For the text-containing cell, return its midpoint in [X, Y] coordinate format. 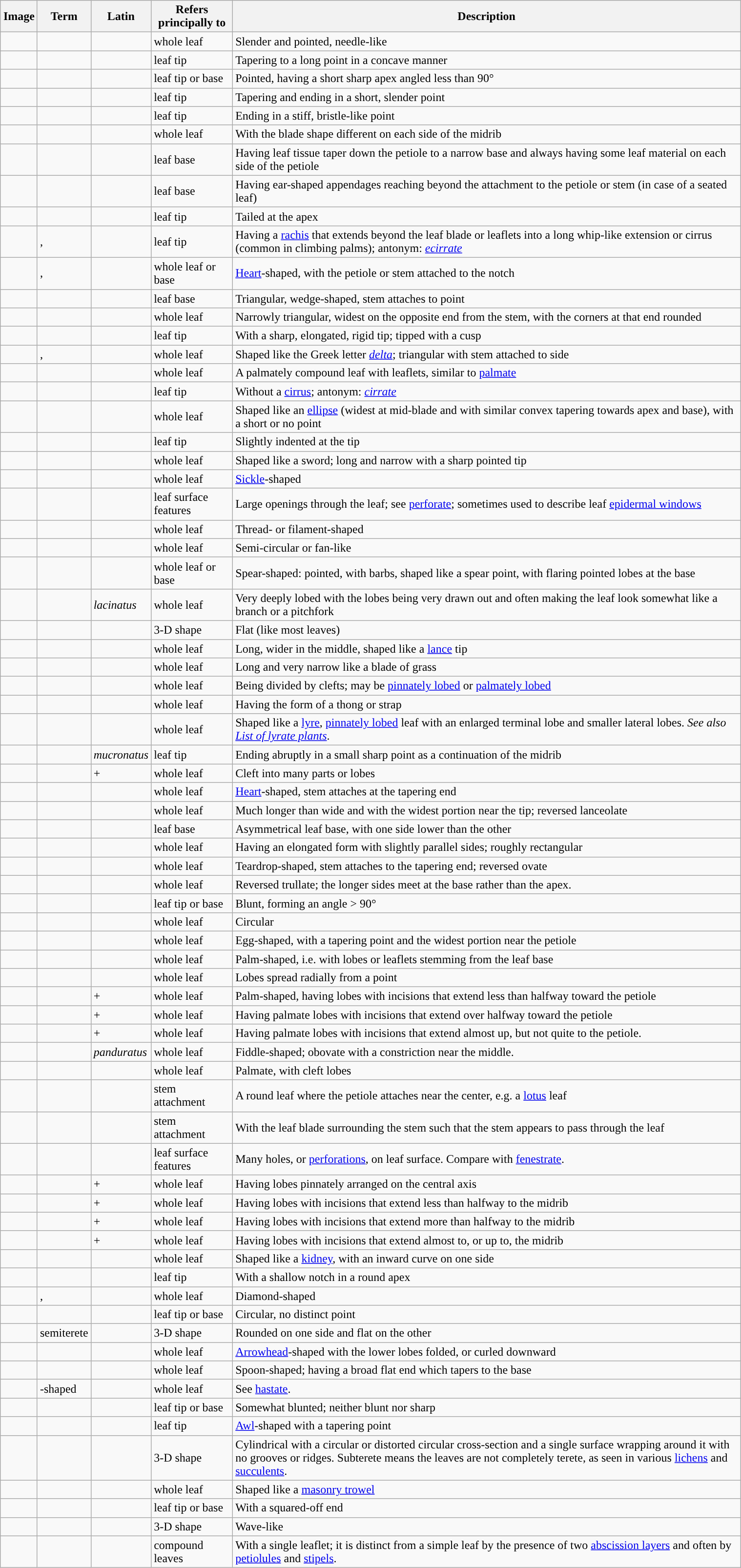
With the leaf blade surrounding the stem such that the stem appears to pass through the leaf [487, 1128]
Palm-shaped, i.e. with lobes or leaflets stemming from the leaf base [487, 959]
Ending abruptly in a small sharp point as a continuation of the midrib [487, 755]
Thread- or filament-shaped [487, 529]
See hastate. [487, 1389]
Shaped like a lyre, pinnately lobed leaf with an enlarged terminal lobe and smaller lateral lobes. See also List of lyrate plants. [487, 729]
Shaped like an ellipse (widest at mid-blade and with similar convex tapering towards apex and base), with a short or no point [487, 417]
Having palmate lobes with incisions that extend almost up, but not quite to the petiole. [487, 1033]
Without a cirrus; antonym: cirrate [487, 392]
Blunt, forming an angle > 90° [487, 903]
Semi-circular or fan-like [487, 548]
Refers principally to [192, 17]
Slender and pointed, needle-like [487, 41]
With a shallow notch in a round apex [487, 1277]
Heart-shaped, stem attaches at the tapering end [487, 792]
With a single leaflet; it is distinct from a simple leaf by the presence of two abscission layers and often by petiolules and stipels. [487, 1551]
Having the form of a thong or strap [487, 704]
Description [487, 17]
Many holes, or perforations, on leaf surface. Compare with fenestrate. [487, 1159]
Awl-shaped with a tapering point [487, 1426]
Sickle-shaped [487, 479]
Teardrop-shaped, stem attaches to the tapering end; reversed ovate [487, 866]
Tapering to a long point in a concave manner [487, 60]
With the blade shape different on each side of the midrib [487, 134]
panduratus [121, 1052]
Shaped like a kidney, with an inward curve on one side [487, 1259]
Lobes spread radially from a point [487, 978]
Diamond-shaped [487, 1296]
Asymmetrical leaf base, with one side lower than the other [487, 829]
-shaped [64, 1389]
Egg-shaped, with a tapering point and the widest portion near the petiole [487, 940]
A palmately compound leaf with leaflets, similar to palmate [487, 373]
Ending in a stiff, bristle-like point [487, 116]
Having lobes pinnately arranged on the central axis [487, 1184]
A round leaf where the petiole attaches near the center, e.g. a lotus leaf [487, 1095]
semiterete [64, 1333]
Being divided by clefts; may be pinnately lobed or palmately lobed [487, 686]
Shaped like a sword; long and narrow with a sharp pointed tip [487, 460]
Having lobes with incisions that extend less than halfway to the midrib [487, 1203]
Slightly indented at the tip [487, 442]
Having an elongated form with slightly parallel sides; roughly rectangular [487, 847]
Having ear-shaped appendages reaching beyond the attachment to the petiole or stem (in case of a seated leaf) [487, 191]
Palm-shaped, having lobes with incisions that extend less than halfway toward the petiole [487, 996]
Having leaf tissue taper down the petiole to a narrow base and always having some leaf material on each side of the petiole [487, 159]
Reversed trullate; the longer sides meet at the base rather than the apex. [487, 885]
Arrowhead-shaped with the lower lobes folded, or curled downward [487, 1352]
Having lobes with incisions that extend almost to, or up to, the midrib [487, 1240]
Spear-shaped: pointed, with barbs, shaped like a spear point, with flaring pointed lobes at the base [487, 573]
Cleft into many parts or lobes [487, 773]
Pointed, having a short sharp apex angled less than 90° [487, 79]
Fiddle-shaped; obovate with a constriction near the middle. [487, 1052]
Heart-shaped, with the petiole or stem attached to the notch [487, 273]
With a squared-off end [487, 1508]
Narrowly triangular, widest on the opposite end from the stem, with the corners at that end rounded [487, 317]
Much longer than wide and with the widest portion near the tip; reversed lanceolate [487, 810]
Long, wider in the middle, shaped like a lance tip [487, 649]
Long and very narrow like a blade of grass [487, 667]
Very deeply lobed with the lobes being very drawn out and often making the leaf look somewhat like a branch or a pitchfork [487, 604]
Image [19, 17]
Shaped like the Greek letter delta; triangular with stem attached to side [487, 354]
Shaped like a masonry trowel [487, 1489]
Tapering and ending in a short, slender point [487, 97]
Somewhat blunted; neither blunt nor sharp [487, 1407]
Palmate, with cleft lobes [487, 1071]
Spoon-shaped; having a broad flat end which tapers to the base [487, 1370]
Circular [487, 922]
Latin [121, 17]
Triangular, wedge-shaped, stem attaches to point [487, 298]
Having palmate lobes with incisions that extend over halfway toward the petiole [487, 1015]
Circular, no distinct point [487, 1315]
Wave-like [487, 1527]
lacinatus [121, 604]
Term [64, 17]
compound leaves [192, 1551]
Rounded on one side and flat on the other [487, 1333]
Tailed at the apex [487, 216]
With a sharp, elongated, rigid tip; tipped with a cusp [487, 336]
Flat (like most leaves) [487, 630]
Large openings through the leaf; see perforate; sometimes used to describe leaf epidermal windows [487, 504]
mucronatus [121, 755]
Having lobes with incisions that extend more than halfway to the midrib [487, 1221]
